Capture the cell that displays the provided text and extract its (X, Y) central coordinate. 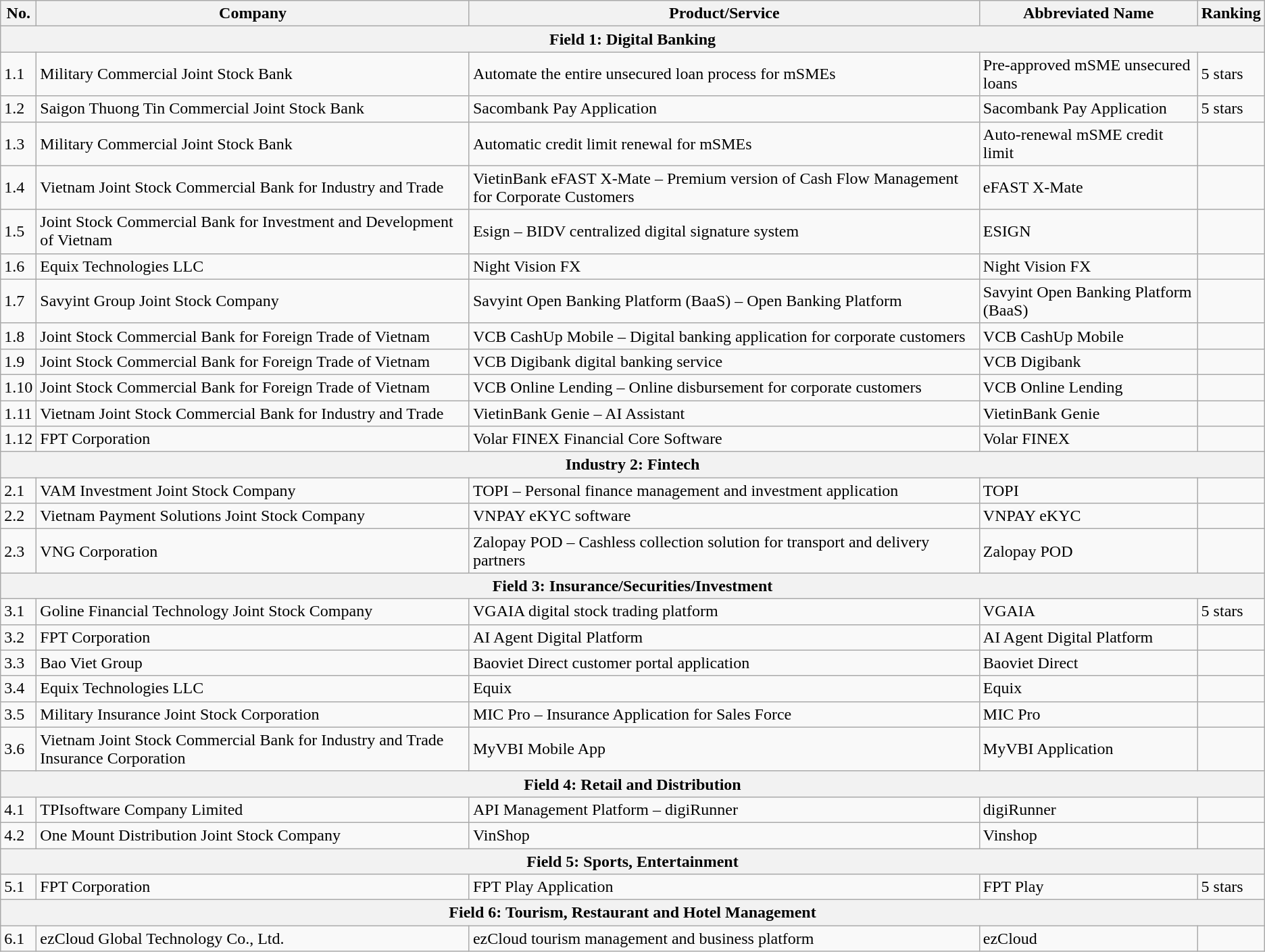
Company (253, 14)
Zalopay POD – Cashless collection solution for transport and delivery partners (724, 551)
Joint Stock Commercial Bank for Investment and Development of Vietnam (253, 231)
MyVBI Mobile App (724, 749)
3.4 (19, 688)
5.1 (19, 887)
Auto-renewal mSME credit limit (1088, 143)
Bao Viet Group (253, 663)
2.3 (19, 551)
Vietnam Joint Stock Commercial Bank for Industry and Trade Insurance Corporation (253, 749)
1.12 (19, 439)
ezCloud tourism management and business platform (724, 938)
VNPAY eKYC software (724, 516)
FPT Play Application (724, 887)
VAM Investment Joint Stock Company (253, 491)
Industry 2: Fintech (632, 465)
2.2 (19, 516)
Field 6: Tourism, Restaurant and Hotel Management (632, 913)
Volar FINEX (1088, 439)
3.1 (19, 611)
Ranking (1231, 14)
1.1 (19, 74)
VietinBank Genie – AI Assistant (724, 413)
3.2 (19, 637)
1.2 (19, 109)
Esign – BIDV centralized digital signature system (724, 231)
MIC Pro – Insurance Application for Sales Force (724, 714)
VinShop (724, 835)
Volar FINEX Financial Core Software (724, 439)
Vietnam Payment Solutions Joint Stock Company (253, 516)
3.6 (19, 749)
Savyint Group Joint Stock Company (253, 301)
Field 1: Digital Banking (632, 39)
VietinBank eFAST X-Mate – Premium version of Cash Flow Management for Corporate Customers (724, 188)
VCB CashUp Mobile – Digital banking application for corporate customers (724, 336)
Baoviet Direct (1088, 663)
6.1 (19, 938)
VCB Online Lending (1088, 387)
VGAIA digital stock trading platform (724, 611)
Savyint Open Banking Platform (BaaS) – Open Banking Platform (724, 301)
1.10 (19, 387)
3.3 (19, 663)
Product/Service (724, 14)
No. (19, 14)
Field 3: Insurance/Securities/Investment (632, 586)
Military Insurance Joint Stock Corporation (253, 714)
VCB Online Lending – Online disbursement for corporate customers (724, 387)
1.8 (19, 336)
VCB Digibank digital banking service (724, 361)
digiRunner (1088, 809)
1.3 (19, 143)
TPIsoftware Company Limited (253, 809)
Field 5: Sports, Entertainment (632, 861)
One Mount Distribution Joint Stock Company (253, 835)
3.5 (19, 714)
Saigon Thuong Tin Commercial Joint Stock Bank (253, 109)
4.2 (19, 835)
VNPAY eKYC (1088, 516)
Automatic credit limit renewal for mSMEs (724, 143)
ezCloud Global Technology Co., Ltd. (253, 938)
Field 4: Retail and Distribution (632, 784)
MyVBI Application (1088, 749)
VNG Corporation (253, 551)
MIC Pro (1088, 714)
1.6 (19, 266)
Goline Financial Technology Joint Stock Company (253, 611)
TOPI – Personal finance management and investment application (724, 491)
VietinBank Genie (1088, 413)
Zalopay POD (1088, 551)
1.11 (19, 413)
1.4 (19, 188)
Savyint Open Banking Platform (BaaS) (1088, 301)
4.1 (19, 809)
Pre-approved mSME unsecured loans (1088, 74)
FPT Play (1088, 887)
TOPI (1088, 491)
1.7 (19, 301)
1.5 (19, 231)
API Management Platform – digiRunner (724, 809)
VCB CashUp Mobile (1088, 336)
1.9 (19, 361)
Vinshop (1088, 835)
2.1 (19, 491)
eFAST X-Mate (1088, 188)
VCB Digibank (1088, 361)
Abbreviated Name (1088, 14)
ESIGN (1088, 231)
Automate the entire unsecured loan process for mSMEs (724, 74)
VGAIA (1088, 611)
ezCloud (1088, 938)
Baoviet Direct customer portal application (724, 663)
